Extract the (X, Y) coordinate from the center of the cell holding the provided text.  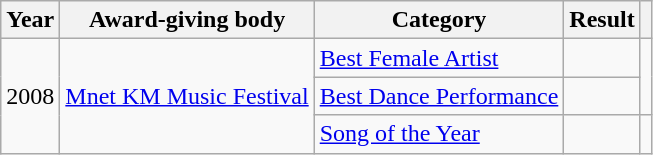
Award-giving body (187, 20)
Result (602, 20)
Mnet KM Music Festival (187, 96)
Category (439, 20)
Song of the Year (439, 134)
Best Dance Performance (439, 96)
Best Female Artist (439, 58)
2008 (30, 96)
Year (30, 20)
